Provide the (x, y) coordinate of the cell's center where the given text is located.  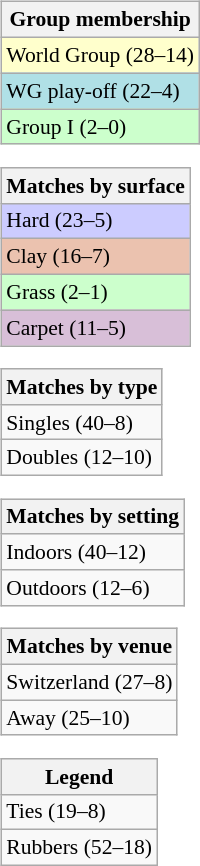
Away (25–10) (89, 718)
World Group (28–14) (100, 55)
Ties (19–8) (79, 812)
Grass (2–1) (96, 292)
Outdoors (12–6) (92, 588)
Matches by setting (92, 517)
Clay (16–7) (96, 257)
Carpet (11–5) (96, 328)
Matches by venue (89, 647)
Hard (23–5) (96, 221)
WG play-off (22–4) (100, 91)
Legend (79, 777)
Group I (2–0) (100, 127)
Singles (40–8) (82, 422)
Group membership (100, 20)
Switzerland (27–8) (89, 682)
Indoors (40–12) (92, 552)
Rubbers (52–18) (79, 848)
Matches by surface (96, 185)
Matches by type (82, 387)
Doubles (12–10) (82, 458)
